Scan for the cell matching the given text and deliver its (x, y) coordinate at center. 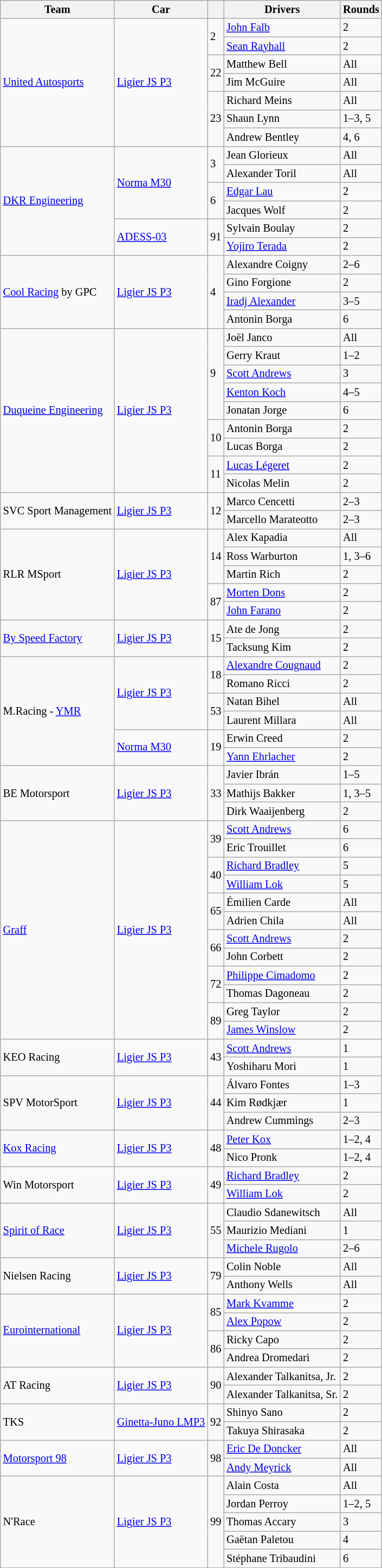
Michele Rugolo (282, 1249)
Win Motorsport (57, 1185)
Jim McGuire (282, 82)
Jean Glorieux (282, 155)
Alexandre Cougnaud (282, 665)
Mathijs Bakker (282, 793)
M.Racing - YMR (57, 711)
Claudio Sdanewitsch (282, 1212)
KEO Racing (57, 1057)
Joël Janco (282, 337)
Marcello Marateotto (282, 520)
Drivers (282, 9)
Mark Kvamme (282, 1303)
4, 6 (361, 137)
Anthony Wells (282, 1285)
Spirit of Race (57, 1230)
Morten Dons (282, 592)
Adrien Chila (282, 920)
Greg Taylor (282, 1011)
Martin Rich (282, 574)
SPV MotorSport (57, 1102)
48 (216, 1148)
9 (216, 374)
Tacksung Kim (282, 647)
Matthew Bell (282, 64)
98 (216, 1458)
By Speed Factory (57, 638)
79 (216, 1276)
Ross Warburton (282, 556)
86 (216, 1348)
22 (216, 73)
Thomas Dagoneau (282, 994)
39 (216, 838)
1–3 (361, 1084)
TKS (57, 1422)
Philippe Cimadomo (282, 975)
Natan Bihel (282, 702)
1, 3–6 (361, 556)
Andrea Dromedari (282, 1358)
Yoshiharu Mori (282, 1066)
DKR Engineering (57, 201)
43 (216, 1057)
Alain Costa (282, 1485)
14 (216, 556)
Alex Kapadia (282, 538)
Nielsen Racing (57, 1276)
Kim Rødkjær (282, 1103)
John Falb (282, 28)
Andrew Bentley (282, 137)
90 (216, 1385)
N'Race (57, 1521)
15 (216, 638)
Jordan Perroy (282, 1504)
Andy Meyrick (282, 1467)
Gino Forgione (282, 283)
87 (216, 601)
United Autosports (57, 82)
Takuya Shirasaka (282, 1431)
49 (216, 1185)
Shinyo Sano (282, 1413)
RLR MSport (57, 574)
1–2 (361, 356)
85 (216, 1312)
Motorsport 98 (57, 1458)
Gerry Kraut (282, 356)
Graff (57, 930)
Alexander Talkanitsa, Sr. (282, 1394)
James Winslow (282, 1030)
Javier Ibrán (282, 775)
Kenton Koch (282, 392)
Yann Ehrlacher (282, 756)
Cool Racing by GPC (57, 292)
Thomas Accary (282, 1522)
Jacques Wolf (282, 210)
23 (216, 119)
12 (216, 510)
Eric Trouillet (282, 848)
Eric De Doncker (282, 1449)
AT Racing (57, 1385)
40 (216, 875)
Stéphane Tribaudini (282, 1558)
Jonatan Jorge (282, 410)
19 (216, 747)
Émilien Carde (282, 903)
18 (216, 675)
Erwin Creed (282, 739)
ADESS-03 (161, 237)
Nico Pronk (282, 1158)
Car (161, 9)
91 (216, 237)
Rounds (361, 9)
Yojiro Terada (282, 246)
Kox Racing (57, 1148)
Alexandre Coigny (282, 265)
Maurizio Mediani (282, 1230)
SVC Sport Management (57, 510)
Dirk Waaijenberg (282, 811)
33 (216, 793)
1–5 (361, 775)
Alexander Talkanitsa, Jr. (282, 1376)
1, 3–5 (361, 793)
3–5 (361, 301)
10 (216, 437)
BE Motorsport (57, 793)
Shaun Lynn (282, 119)
Álvaro Fontes (282, 1084)
Duqueine Engineering (57, 410)
99 (216, 1521)
65 (216, 912)
4–5 (361, 392)
Edgar Lau (282, 192)
1–2, 5 (361, 1504)
55 (216, 1230)
Richard Meins (282, 101)
Ginetta-Juno LMP3 (161, 1422)
John Corbett (282, 957)
Laurent Millara (282, 720)
Eurointernational (57, 1331)
Marco Cencetti (282, 501)
53 (216, 710)
Sylvain Boulay (282, 228)
Colin Noble (282, 1267)
Peter Kox (282, 1139)
Nicolas Melin (282, 483)
Alexander Toril (282, 173)
Sean Rayhall (282, 46)
Ricky Capo (282, 1340)
Gaëtan Paletou (282, 1540)
44 (216, 1102)
11 (216, 474)
72 (216, 984)
Andrew Cummings (282, 1121)
Lucas Borga (282, 447)
Romano Ricci (282, 684)
1–3, 5 (361, 119)
89 (216, 1020)
92 (216, 1422)
66 (216, 948)
John Farano (282, 611)
Alex Popow (282, 1322)
Lucas Légeret (282, 465)
Ate de Jong (282, 629)
Team (57, 9)
Iradj Alexander (282, 301)
